Return the [X, Y] coordinate for the center point of the cell that contains the specified text.  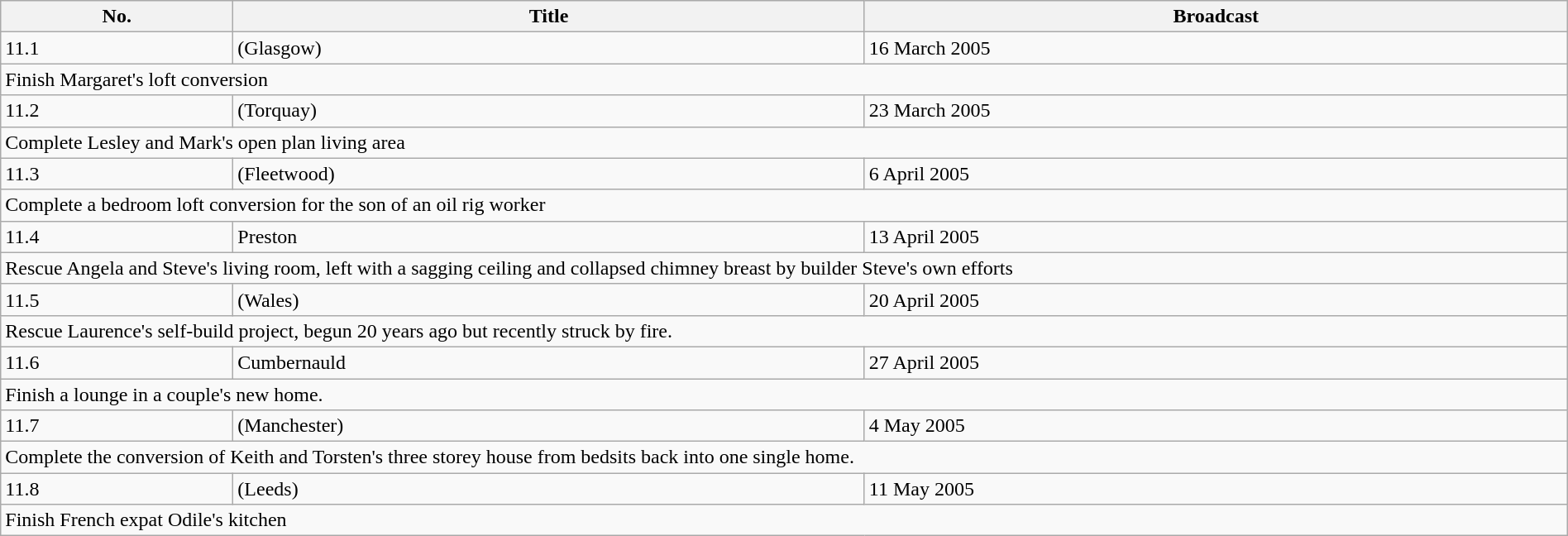
(Wales) [549, 299]
Finish a lounge in a couple's new home. [784, 395]
Preston [549, 237]
Rescue Angela and Steve's living room, left with a sagging ceiling and collapsed chimney breast by builder Steve's own efforts [784, 268]
Rescue Laurence's self-build project, begun 20 years ago but recently struck by fire. [784, 331]
Complete Lesley and Mark's open plan living area [784, 142]
11.8 [117, 489]
(Leeds) [549, 489]
23 March 2005 [1216, 111]
(Glasgow) [549, 48]
11 May 2005 [1216, 489]
11.7 [117, 426]
Broadcast [1216, 17]
16 March 2005 [1216, 48]
Complete a bedroom loft conversion for the son of an oil rig worker [784, 205]
(Fleetwood) [549, 174]
No. [117, 17]
Cumbernauld [549, 362]
13 April 2005 [1216, 237]
Complete the conversion of Keith and Torsten's three storey house from bedsits back into one single home. [784, 457]
27 April 2005 [1216, 362]
(Torquay) [549, 111]
11.3 [117, 174]
Finish Margaret's loft conversion [784, 79]
Finish French expat Odile's kitchen [784, 520]
11.5 [117, 299]
20 April 2005 [1216, 299]
11.4 [117, 237]
4 May 2005 [1216, 426]
6 April 2005 [1216, 174]
11.6 [117, 362]
Title [549, 17]
11.1 [117, 48]
11.2 [117, 111]
(Manchester) [549, 426]
